For the text-containing cell, return its midpoint in [x, y] coordinate format. 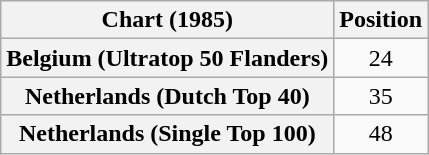
35 [381, 96]
48 [381, 134]
24 [381, 58]
Netherlands (Single Top 100) [168, 134]
Position [381, 20]
Netherlands (Dutch Top 40) [168, 96]
Belgium (Ultratop 50 Flanders) [168, 58]
Chart (1985) [168, 20]
